Provide the (X, Y) coordinate of the cell's center where the given text is located.  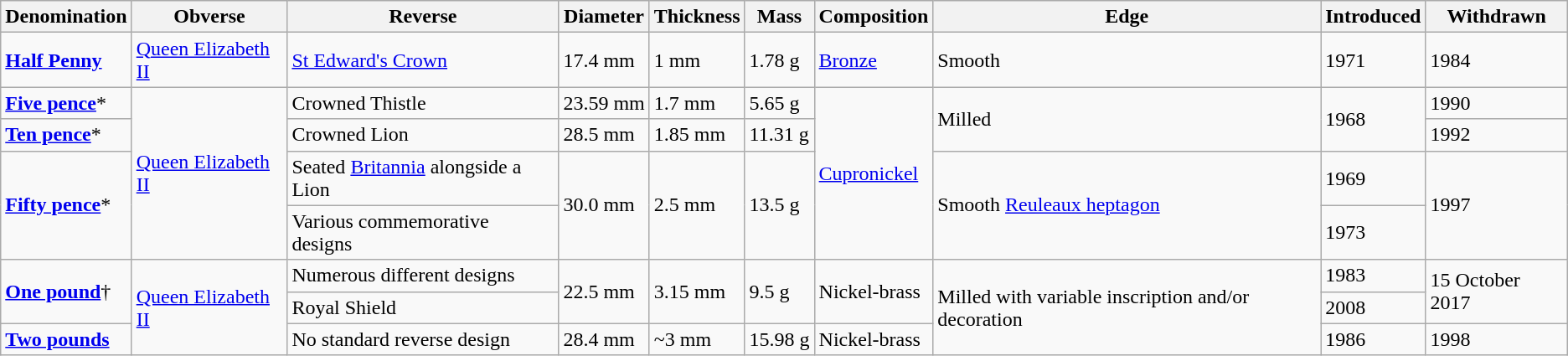
1992 (1496, 135)
28.4 mm (604, 339)
1986 (1374, 339)
Denomination (66, 17)
1971 (1374, 60)
1.7 mm (697, 103)
Withdrawn (1496, 17)
Crowned Lion (423, 135)
Edge (1127, 17)
2008 (1374, 307)
1.85 mm (697, 135)
1984 (1496, 60)
1983 (1374, 276)
Smooth (1127, 60)
1997 (1496, 205)
Smooth Reuleaux heptagon (1127, 205)
15.98 g (779, 339)
No standard reverse design (423, 339)
1990 (1496, 103)
Introduced (1374, 17)
1968 (1374, 119)
Fifty pence* (66, 205)
1973 (1374, 233)
Cupronickel (874, 173)
Reverse (423, 17)
Five pence* (66, 103)
2.5 mm (697, 205)
11.31 g (779, 135)
Diameter (604, 17)
Composition (874, 17)
Numerous different designs (423, 276)
Royal Shield (423, 307)
St Edward's Crown (423, 60)
1969 (1374, 178)
One pound† (66, 292)
Half Penny (66, 60)
9.5 g (779, 292)
~3 mm (697, 339)
22.5 mm (604, 292)
28.5 mm (604, 135)
Crowned Thistle (423, 103)
Various commemorative designs (423, 233)
30.0 mm (604, 205)
1.78 g (779, 60)
Thickness (697, 17)
1998 (1496, 339)
1 mm (697, 60)
Two pounds (66, 339)
15 October 2017 (1496, 292)
5.65 g (779, 103)
Ten pence* (66, 135)
3.15 mm (697, 292)
Milled (1127, 119)
Milled with variable inscription and/or decoration (1127, 307)
13.5 g (779, 205)
Obverse (209, 17)
Bronze (874, 60)
Seated Britannia alongside a Lion (423, 178)
17.4 mm (604, 60)
23.59 mm (604, 103)
Mass (779, 17)
